Extract the (X, Y) coordinate from the center of the cell holding the provided text.  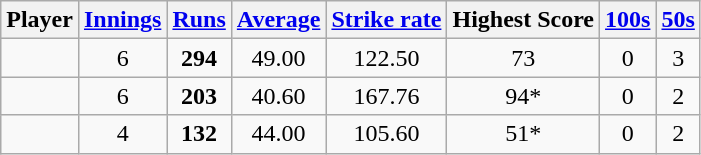
Strike rate (386, 20)
122.50 (386, 58)
105.60 (386, 134)
Runs (199, 20)
294 (199, 58)
49.00 (278, 58)
Highest Score (524, 20)
94* (524, 96)
3 (678, 58)
203 (199, 96)
73 (524, 58)
132 (199, 134)
44.00 (278, 134)
50s (678, 20)
Innings (122, 20)
167.76 (386, 96)
4 (122, 134)
Average (278, 20)
Player (40, 20)
51* (524, 134)
100s (628, 20)
40.60 (278, 96)
